Capture the cell that displays the provided text and extract its (x, y) central coordinate. 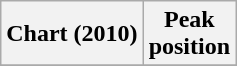
Peakposition (189, 34)
Chart (2010) (72, 34)
